Provide the (x, y) coordinate of the cell's center where the given text is located.  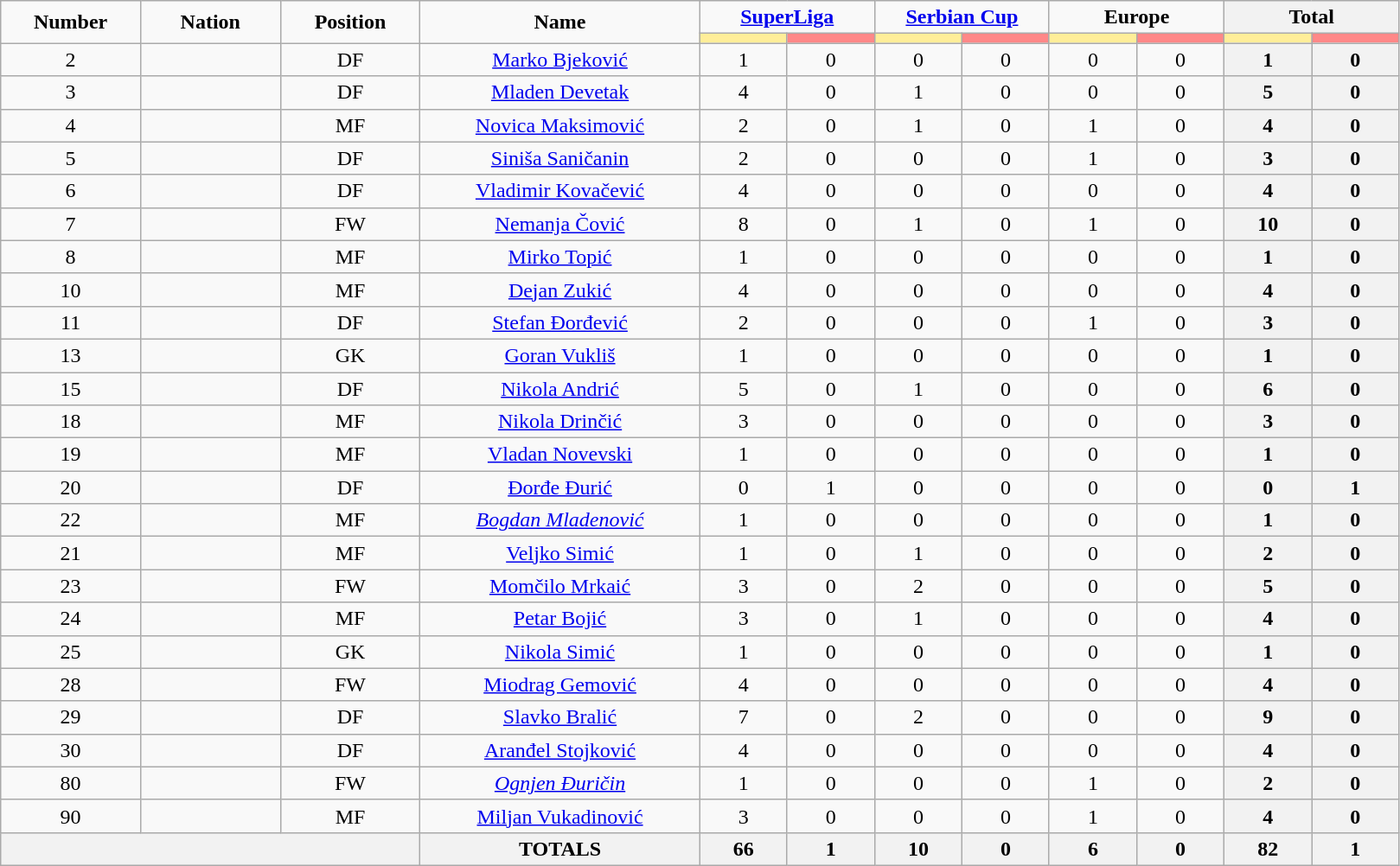
13 (71, 355)
Nemanja Čović (560, 224)
Total (1312, 17)
18 (71, 422)
SuperLiga (787, 17)
Đorđe Đurić (560, 487)
Dejan Zukić (560, 290)
21 (71, 553)
9 (1268, 717)
Goran Vukliš (560, 355)
TOTALS (560, 849)
82 (1268, 849)
19 (71, 455)
11 (71, 322)
80 (71, 783)
Ognjen Đuričin (560, 783)
Slavko Bralić (560, 717)
30 (71, 750)
24 (71, 619)
28 (71, 685)
Nikola Andrić (560, 388)
Momčilo Mrkaić (560, 586)
Veljko Simić (560, 553)
Europe (1136, 17)
20 (71, 487)
Miodrag Gemović (560, 685)
Miljan Vukadinović (560, 816)
Marko Bjeković (560, 60)
Mirko Topić (560, 257)
Nation (210, 22)
Number (71, 22)
Novica Maksimović (560, 125)
15 (71, 388)
23 (71, 586)
22 (71, 520)
Name (560, 22)
Vladan Novevski (560, 455)
Petar Bojić (560, 619)
Nikola Drinčić (560, 422)
Serbian Cup (962, 17)
Vladimir Kovačević (560, 191)
66 (744, 849)
Mladen Devetak (560, 92)
Aranđel Stojković (560, 750)
25 (71, 652)
Bogdan Mladenović (560, 520)
Position (350, 22)
Stefan Đorđević (560, 322)
Siniša Saničanin (560, 158)
90 (71, 816)
Nikola Simić (560, 652)
29 (71, 717)
